Detect which cell encompasses the target text, then output its [X, Y] center coordinate. 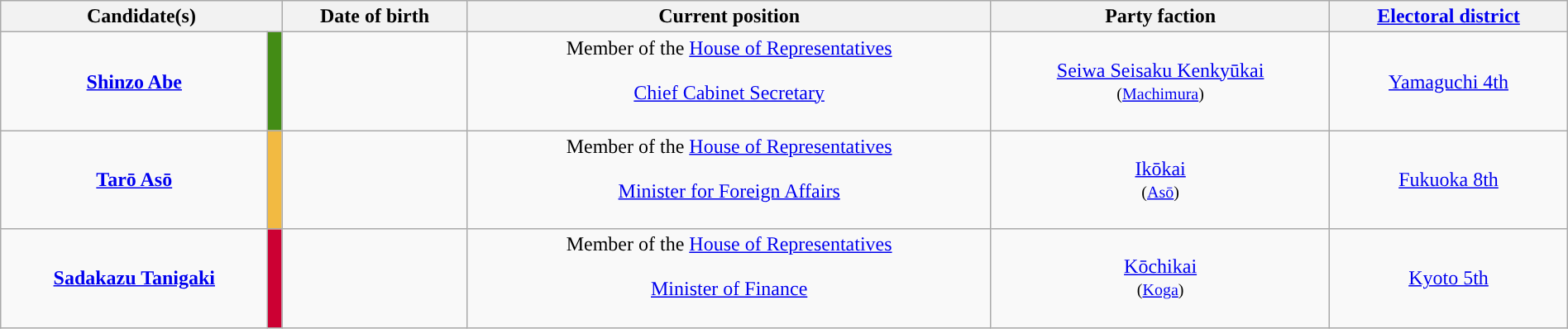
Fukuoka 8th [1449, 180]
Ikōkai (Asō) [1159, 180]
Yamaguchi 4th [1449, 81]
Kōchikai (Koga) [1159, 278]
Member of the House of RepresentativesMinister for Foreign Affairs [729, 180]
Seiwa Seisaku Kenkyūkai (Machimura) [1159, 81]
Date of birth [375, 17]
Shinzo Abe [134, 81]
Member of the House of RepresentativesChief Cabinet Secretary [729, 81]
Party faction [1159, 17]
Tarō Asō [134, 180]
Electoral district [1449, 17]
Kyoto 5th [1449, 278]
Member of the House of RepresentativesMinister of Finance [729, 278]
Current position [729, 17]
Sadakazu Tanigaki [134, 278]
Candidate(s) [141, 17]
